For the text-containing cell, return its midpoint in (X, Y) coordinate format. 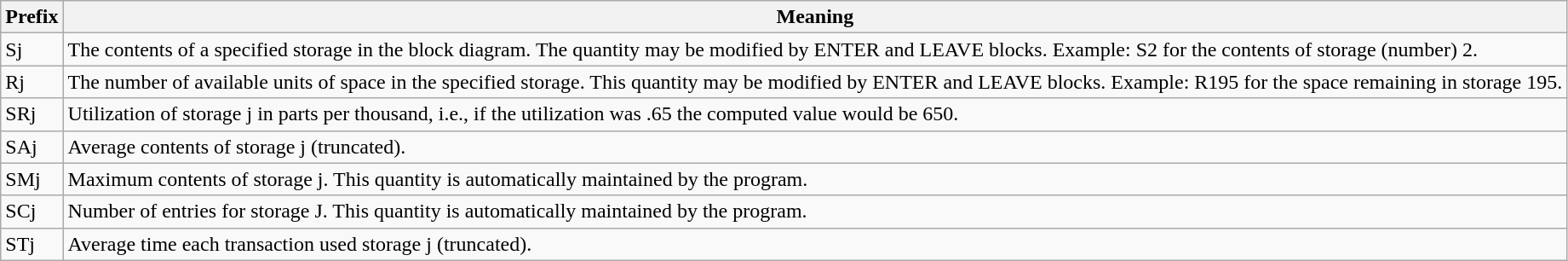
Rj (32, 82)
Number of entries for storage J. This quantity is automatically maintained by the program. (815, 212)
SCj (32, 212)
Sj (32, 49)
Meaning (815, 17)
Maximum contents of storage j. This quantity is automatically maintained by the program. (815, 179)
STj (32, 244)
Average time each transaction used storage j (truncated). (815, 244)
Average contents of storage j (truncated). (815, 147)
Utilization of storage j in parts per thousand, i.e., if the utilization was .65 the computed value would be 650. (815, 114)
Prefix (32, 17)
SMj (32, 179)
SAj (32, 147)
SRj (32, 114)
